Output the (x, y) coordinate of the center of the cell containing the given text.  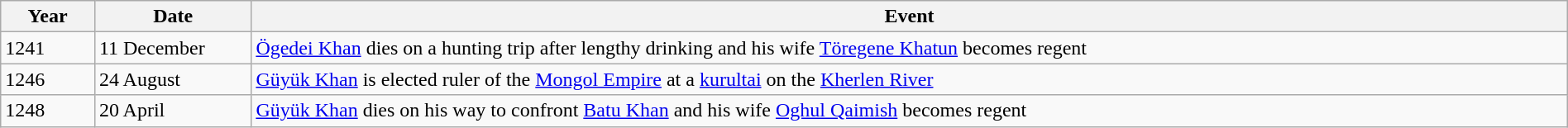
1241 (48, 48)
Güyük Khan dies on his way to confront Batu Khan and his wife Oghul Qaimish becomes regent (910, 111)
Güyük Khan is elected ruler of the Mongol Empire at a kurultai on the Kherlen River (910, 79)
Ögedei Khan dies on a hunting trip after lengthy drinking and his wife Töregene Khatun becomes regent (910, 48)
1246 (48, 79)
24 August (172, 79)
Year (48, 17)
Date (172, 17)
1248 (48, 111)
20 April (172, 111)
11 December (172, 48)
Event (910, 17)
